Capture the cell that displays the provided text and extract its (x, y) central coordinate. 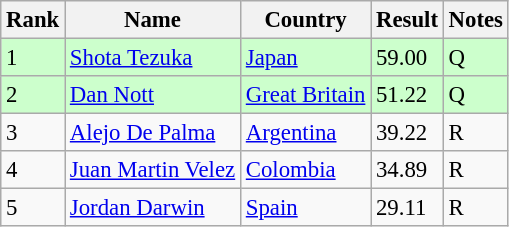
Result (408, 20)
Alejo De Palma (153, 133)
Shota Tezuka (153, 58)
Great Britain (305, 95)
5 (33, 208)
3 (33, 133)
59.00 (408, 58)
Rank (33, 20)
Spain (305, 208)
Juan Martin Velez (153, 170)
34.89 (408, 170)
Dan Nott (153, 95)
Colombia (305, 170)
2 (33, 95)
1 (33, 58)
Japan (305, 58)
Country (305, 20)
Jordan Darwin (153, 208)
29.11 (408, 208)
Argentina (305, 133)
Name (153, 20)
51.22 (408, 95)
Notes (476, 20)
39.22 (408, 133)
4 (33, 170)
